Output the (X, Y) coordinate of the center of the cell containing the given text.  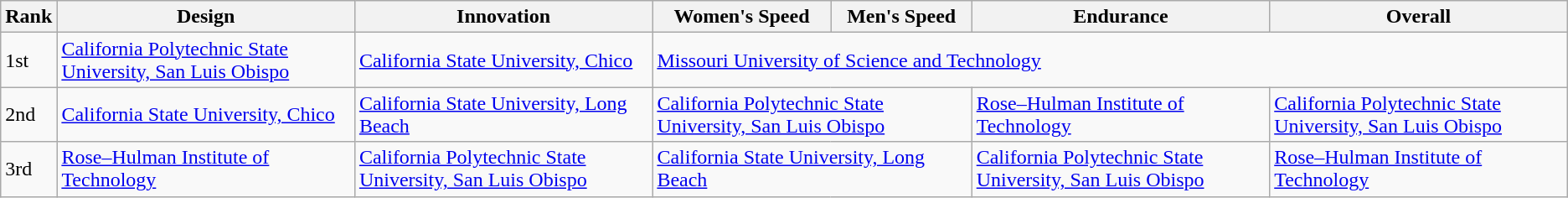
2nd (28, 114)
1st (28, 60)
Women's Speed (742, 17)
Design (206, 17)
Rank (28, 17)
Innovation (503, 17)
Overall (1419, 17)
3rd (28, 169)
Endurance (1121, 17)
Missouri University of Science and Technology (1110, 60)
Men's Speed (901, 17)
